Capture the cell that displays the provided text and extract its [X, Y] central coordinate. 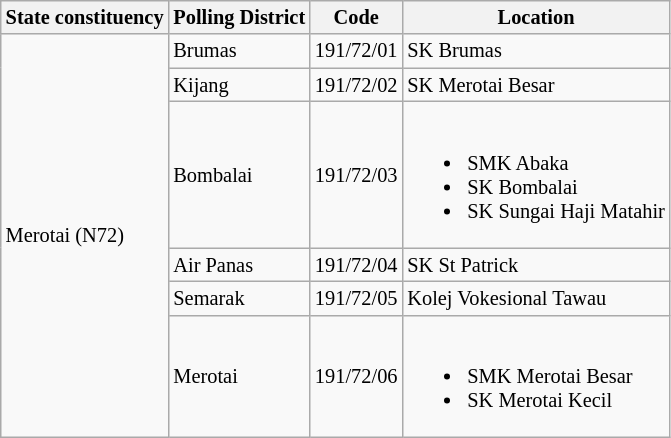
Semarak [239, 298]
SMK Merotai BesarSK Merotai Kecil [536, 376]
Kijang [239, 85]
191/72/04 [356, 265]
Brumas [239, 51]
SK Brumas [536, 51]
Merotai (N72) [85, 236]
191/72/01 [356, 51]
191/72/02 [356, 85]
SMK AbakaSK BombalaiSK Sungai Haji Matahir [536, 174]
191/72/05 [356, 298]
Air Panas [239, 265]
SK St Patrick [536, 265]
191/72/03 [356, 174]
Kolej Vokesional Tawau [536, 298]
Merotai [239, 376]
191/72/06 [356, 376]
Code [356, 17]
Bombalai [239, 174]
Location [536, 17]
State constituency [85, 17]
SK Merotai Besar [536, 85]
Polling District [239, 17]
